Identify which cell holds the provided text, then report its [X, Y] central coordinate. 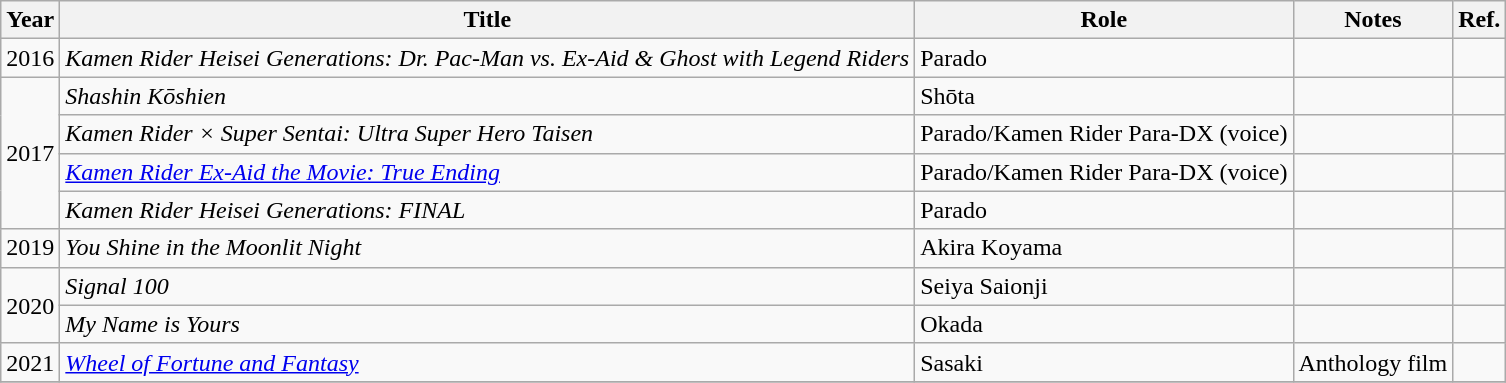
Ref. [1480, 20]
Role [1104, 20]
Title [488, 20]
2017 [30, 153]
Kamen Rider Heisei Generations: FINAL [488, 210]
2016 [30, 58]
Seiya Saionji [1104, 286]
Wheel of Fortune and Fantasy [488, 362]
Kamen Rider Heisei Generations: Dr. Pac-Man vs. Ex-Aid & Ghost with Legend Riders [488, 58]
2020 [30, 305]
Akira Koyama [1104, 248]
2021 [30, 362]
Shōta [1104, 96]
Kamen Rider Ex-Aid the Movie: True Ending [488, 172]
My Name is Yours [488, 324]
Signal 100 [488, 286]
Okada [1104, 324]
Kamen Rider × Super Sentai: Ultra Super Hero Taisen [488, 134]
Anthology film [1373, 362]
2019 [30, 248]
Year [30, 20]
Sasaki [1104, 362]
You Shine in the Moonlit Night [488, 248]
Notes [1373, 20]
Shashin Kōshien [488, 96]
